For the text-containing cell, return its midpoint in (x, y) coordinate format. 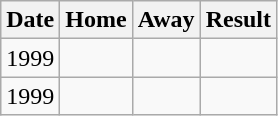
Date (30, 20)
Away (166, 20)
Home (96, 20)
Result (238, 20)
